Locate the cell with the specified text and output its (x, y) center coordinate. 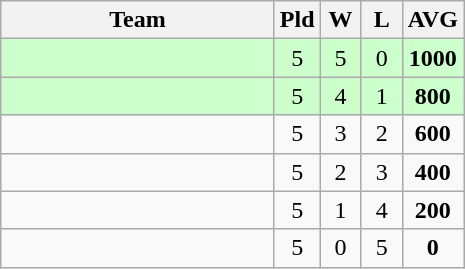
1000 (432, 58)
AVG (432, 20)
200 (432, 210)
Team (138, 20)
800 (432, 96)
Pld (297, 20)
600 (432, 134)
400 (432, 172)
L (382, 20)
W (340, 20)
